Locate the cell with the specified text and output its [X, Y] center coordinate. 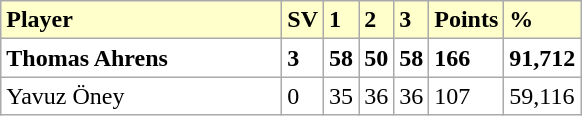
91,712 [542, 58]
SV [303, 20]
166 [466, 58]
Yavuz Öney [142, 96]
Points [466, 20]
Player [142, 20]
59,116 [542, 96]
35 [342, 96]
Thomas Ahrens [142, 58]
% [542, 20]
1 [342, 20]
0 [303, 96]
50 [376, 58]
2 [376, 20]
107 [466, 96]
